Pinpoint the cell where the given text exists, returning its (x, y) midpoint coordinate. 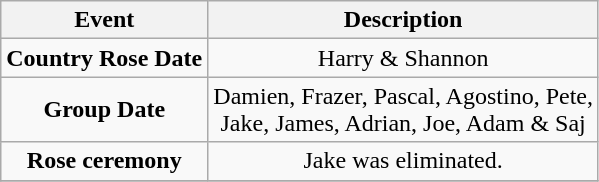
Rose ceremony (104, 161)
Damien, Frazer, Pascal, Agostino, Pete, Jake, James, Adrian, Joe, Adam & Saj (404, 110)
Group Date (104, 110)
Jake was eliminated. (404, 161)
Harry & Shannon (404, 58)
Event (104, 20)
Country Rose Date (104, 58)
Description (404, 20)
